Search for the cell housing the specified text and yield its [x, y] center coordinate. 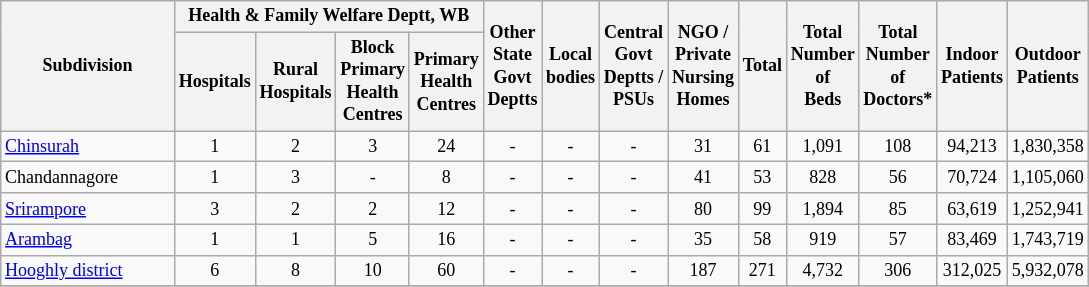
1,743,719 [1048, 240]
35 [704, 240]
57 [898, 240]
187 [704, 270]
56 [898, 178]
1,105,060 [1048, 178]
Srirampore [88, 208]
OtherStateGovtDeptts [512, 66]
83,469 [972, 240]
61 [762, 146]
828 [822, 178]
1,830,358 [1048, 146]
70,724 [972, 178]
PrimaryHealthCentres [446, 82]
108 [898, 146]
60 [446, 270]
1,894 [822, 208]
Subdivision [88, 66]
Hooghly district [88, 270]
OutdoorPatients [1048, 66]
919 [822, 240]
41 [704, 178]
6 [214, 270]
85 [898, 208]
271 [762, 270]
24 [446, 146]
53 [762, 178]
80 [704, 208]
1,091 [822, 146]
5 [373, 240]
94,213 [972, 146]
16 [446, 240]
5,932,078 [1048, 270]
Chandannagore [88, 178]
58 [762, 240]
TotalNumberofDoctors* [898, 66]
4,732 [822, 270]
IndoorPatients [972, 66]
12 [446, 208]
Arambag [88, 240]
Hospitals [214, 82]
63,619 [972, 208]
99 [762, 208]
10 [373, 270]
1,252,941 [1048, 208]
CentralGovtDeptts /PSUs [633, 66]
Total [762, 66]
Chinsurah [88, 146]
31 [704, 146]
Health & Family Welfare Deptt, WB [328, 16]
NGO /PrivateNursingHomes [704, 66]
RuralHospitals [296, 82]
312,025 [972, 270]
BlockPrimaryHealthCentres [373, 82]
TotalNumberofBeds [822, 66]
306 [898, 270]
Localbodies [571, 66]
